Search for the cell housing the specified text and yield its (X, Y) center coordinate. 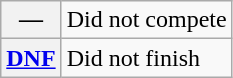
Did not compete (146, 20)
DNF (31, 58)
Did not finish (146, 58)
— (31, 20)
